Return [x, y] of the center of cell containing provided text 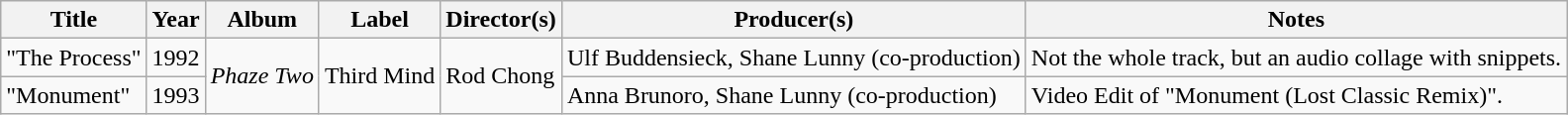
Not the whole track, but an audio collage with snippets. [1296, 57]
"Monument" [73, 95]
1993 [176, 95]
Notes [1296, 20]
Album [261, 20]
Label [379, 20]
Title [73, 20]
Director(s) [501, 20]
1992 [176, 57]
Ulf Buddensieck, Shane Lunny (co-production) [794, 57]
Rod Chong [501, 76]
Phaze Two [261, 76]
Anna Brunoro, Shane Lunny (co-production) [794, 95]
Year [176, 20]
Third Mind [379, 76]
Producer(s) [794, 20]
Video Edit of "Monument (Lost Classic Remix)". [1296, 95]
"The Process" [73, 57]
